Return the [x, y] coordinate for the center point of the cell that contains the specified text.  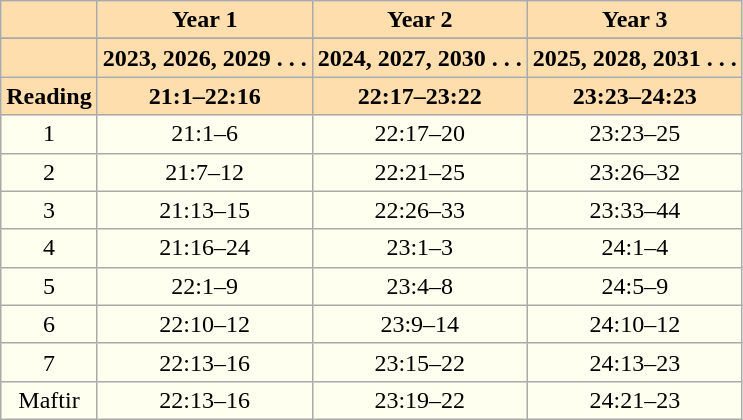
Maftir [49, 400]
3 [49, 210]
22:21–25 [420, 172]
23:15–22 [420, 362]
Year 3 [634, 20]
23:23–25 [634, 134]
2023, 2026, 2029 . . . [204, 58]
22:17–20 [420, 134]
23:26–32 [634, 172]
4 [49, 248]
2 [49, 172]
22:26–33 [420, 210]
24:10–12 [634, 324]
21:16–24 [204, 248]
Year 2 [420, 20]
6 [49, 324]
2025, 2028, 2031 . . . [634, 58]
22:10–12 [204, 324]
22:1–9 [204, 286]
23:23–24:23 [634, 96]
24:1–4 [634, 248]
22:17–23:22 [420, 96]
23:33–44 [634, 210]
2024, 2027, 2030 . . . [420, 58]
23:4–8 [420, 286]
1 [49, 134]
Reading [49, 96]
21:1–22:16 [204, 96]
23:19–22 [420, 400]
23:1–3 [420, 248]
5 [49, 286]
21:13–15 [204, 210]
23:9–14 [420, 324]
21:1–6 [204, 134]
Year 1 [204, 20]
24:13–23 [634, 362]
24:5–9 [634, 286]
21:7–12 [204, 172]
7 [49, 362]
24:21–23 [634, 400]
